Extract the (X, Y) coordinate from the center of the cell holding the provided text.  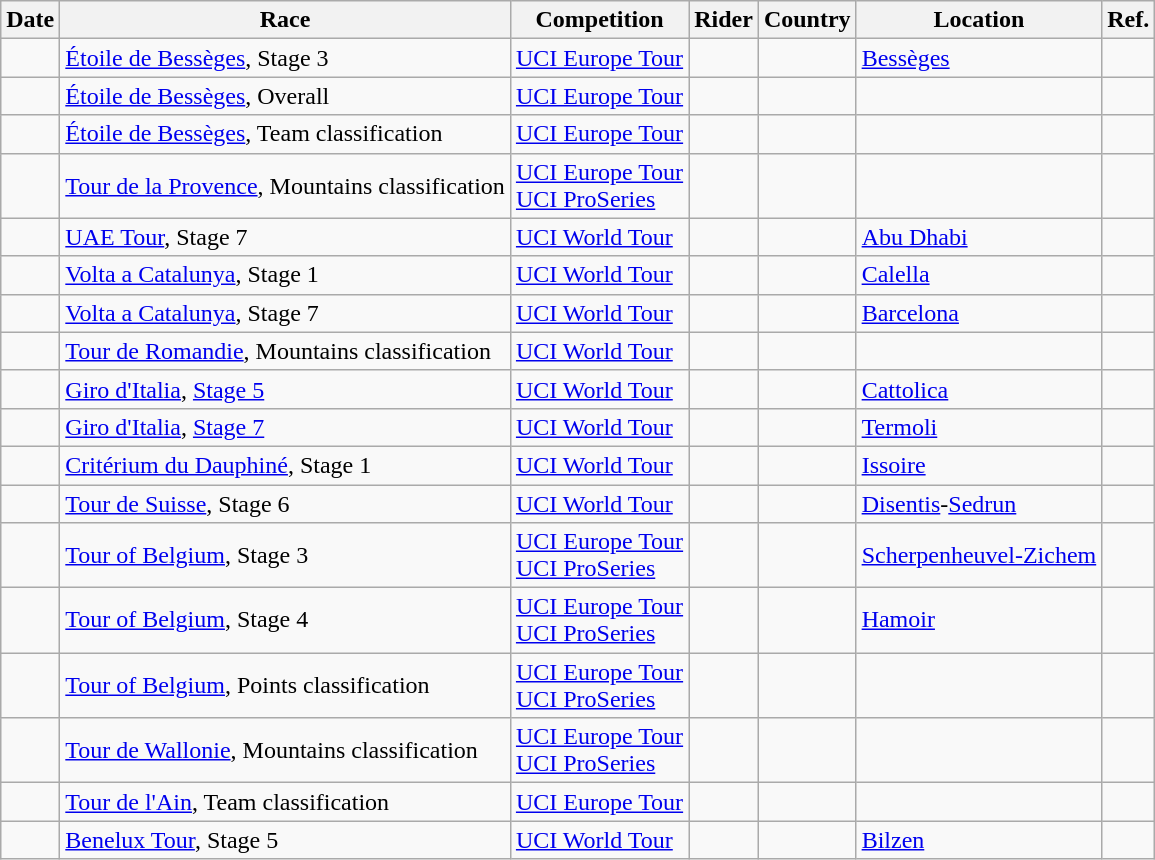
Calella (979, 275)
Volta a Catalunya, Stage 1 (286, 275)
Issoire (979, 465)
Tour de l'Ain, Team classification (286, 802)
Tour de Wallonie, Mountains classification (286, 750)
Critérium du Dauphiné, Stage 1 (286, 465)
Barcelona (979, 313)
Ref. (1128, 20)
Volta a Catalunya, Stage 7 (286, 313)
Giro d'Italia, Stage 7 (286, 427)
Tour of Belgium, Stage 3 (286, 556)
Date (30, 20)
Bilzen (979, 840)
Abu Dhabi (979, 237)
Giro d'Italia, Stage 5 (286, 389)
Country (807, 20)
Termoli (979, 427)
Scherpenheuvel-Zichem (979, 556)
Étoile de Bessèges, Overall (286, 96)
Tour of Belgium, Points classification (286, 686)
Disentis-Sedrun (979, 503)
Étoile de Bessèges, Stage 3 (286, 58)
Cattolica (979, 389)
Location (979, 20)
Tour de la Provence, Mountains classification (286, 186)
Bessèges (979, 58)
Rider (724, 20)
Benelux Tour, Stage 5 (286, 840)
Hamoir (979, 620)
Tour of Belgium, Stage 4 (286, 620)
Competition (599, 20)
Tour de Romandie, Mountains classification (286, 351)
Race (286, 20)
UAE Tour, Stage 7 (286, 237)
Étoile de Bessèges, Team classification (286, 134)
Tour de Suisse, Stage 6 (286, 503)
